Scan for the cell matching the given text and deliver its [x, y] coordinate at center. 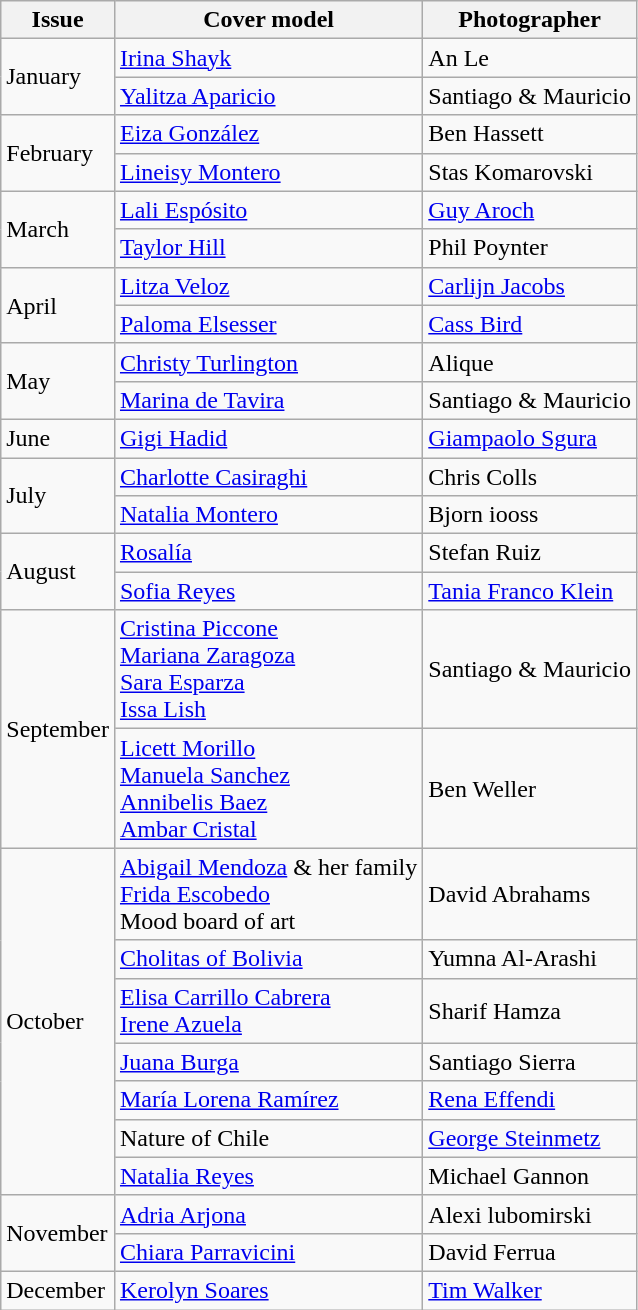
Lineisy Montero [268, 172]
April [58, 305]
October [58, 1022]
March [58, 229]
María Lorena Ramírez [268, 1100]
Phil Poynter [530, 248]
Cover model [268, 20]
Guy Aroch [530, 210]
Elisa Carrillo CabreraIrene Azuela [268, 1010]
Adria Arjona [268, 1214]
Rena Effendi [530, 1100]
Paloma Elsesser [268, 324]
Alexi lubomirski [530, 1214]
Litza Veloz [268, 286]
Tim Walker [530, 1290]
August [58, 572]
Giampaolo Sgura [530, 438]
Eiza González [268, 134]
George Steinmetz [530, 1138]
Alique [530, 362]
Taylor Hill [268, 248]
December [58, 1290]
Christy Turlington [268, 362]
Ben Weller [530, 788]
Gigi Hadid [268, 438]
Cholitas of Bolivia [268, 959]
Stefan Ruiz [530, 553]
Tania Franco Klein [530, 591]
Cass Bird [530, 324]
May [58, 381]
Ben Hassett [530, 134]
January [58, 77]
Natalia Reyes [268, 1176]
Nature of Chile [268, 1138]
September [58, 729]
Sofia Reyes [268, 591]
February [58, 153]
Stas Komarovski [530, 172]
Licett MorilloManuela SanchezAnnibelis BaezAmbar Cristal [268, 788]
Issue [58, 20]
Charlotte Casiraghi [268, 477]
Lali Espósito [268, 210]
David Abrahams [530, 894]
Carlijn Jacobs [530, 286]
Rosalía [268, 553]
Cristina PicconeMariana ZaragozaSara EsparzaIssa Lish [268, 670]
July [58, 496]
Abigail Mendoza & her familyFrida EscobedoMood board of art [268, 894]
Yumna Al-Arashi [530, 959]
Photographer [530, 20]
Chris Colls [530, 477]
Sharif Hamza [530, 1010]
Chiara Parravicini [268, 1252]
Michael Gannon [530, 1176]
Marina de Tavira [268, 400]
Bjorn iooss [530, 515]
November [58, 1233]
Natalia Montero [268, 515]
Kerolyn Soares [268, 1290]
Yalitza Aparicio [268, 96]
Santiago Sierra [530, 1062]
Juana Burga [268, 1062]
June [58, 438]
David Ferrua [530, 1252]
Irina Shayk [268, 58]
An Le [530, 58]
